Detect which cell encompasses the target text, then output its (x, y) center coordinate. 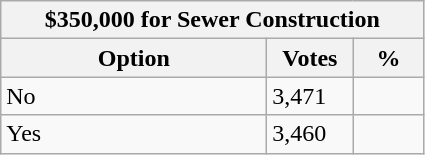
$350,000 for Sewer Construction (212, 20)
Yes (134, 134)
3,460 (310, 134)
Votes (310, 58)
3,471 (310, 96)
Option (134, 58)
No (134, 96)
% (388, 58)
